From the cell containing the given text, extract its center point as (X, Y) coordinate. 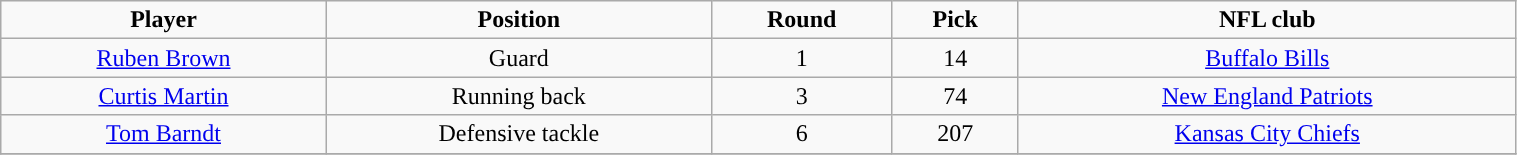
Player (164, 20)
207 (956, 134)
Defensive tackle (518, 134)
Curtis Martin (164, 96)
74 (956, 96)
Tom Barndt (164, 134)
3 (801, 96)
Running back (518, 96)
New England Patriots (1267, 96)
6 (801, 134)
Position (518, 20)
Pick (956, 20)
Kansas City Chiefs (1267, 134)
Guard (518, 58)
14 (956, 58)
Buffalo Bills (1267, 58)
1 (801, 58)
NFL club (1267, 20)
Ruben Brown (164, 58)
Round (801, 20)
